Pinpoint the cell where the given text exists, returning its [X, Y] midpoint coordinate. 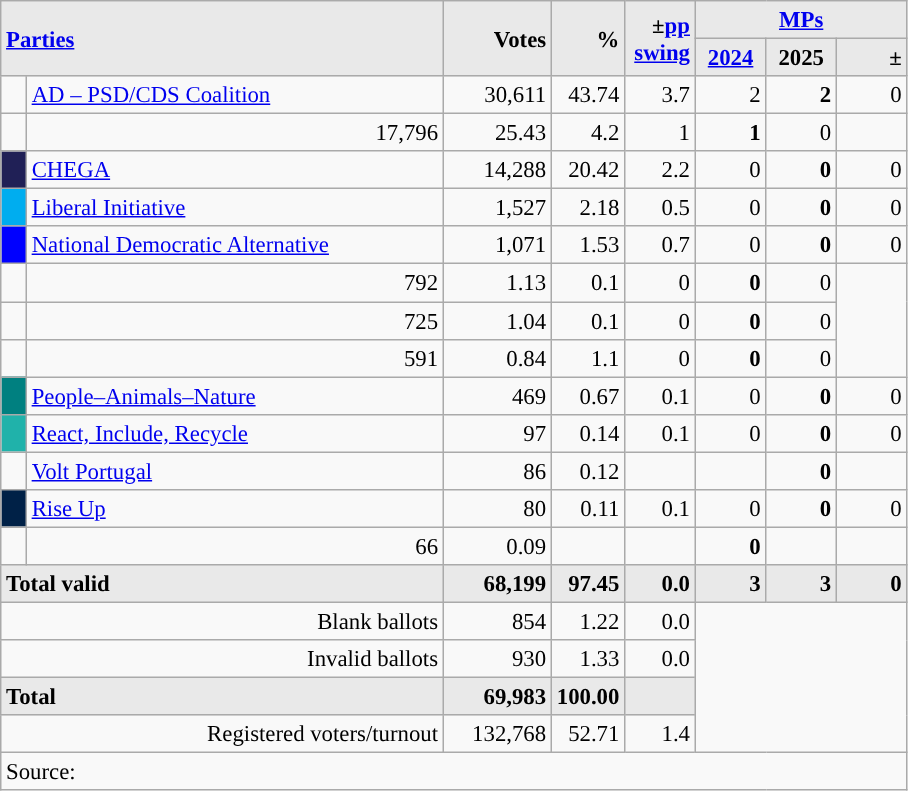
Blank ballots [222, 621]
% [588, 38]
1.22 [588, 621]
Source: [454, 772]
0.67 [588, 396]
MPs [801, 20]
0.11 [588, 509]
2024 [730, 58]
1.33 [588, 659]
930 [497, 659]
0.7 [660, 245]
1.1 [588, 358]
1.4 [660, 734]
0.5 [660, 208]
Rise Up [234, 509]
1.13 [497, 283]
43.74 [588, 95]
Registered voters/turnout [222, 734]
1.53 [588, 245]
AD – PSD/CDS Coalition [234, 95]
± [872, 58]
2025 [802, 58]
Volt Portugal [234, 471]
2.18 [588, 208]
80 [497, 509]
Parties [222, 38]
69,983 [497, 697]
86 [497, 471]
People–Animals–Nature [234, 396]
CHEGA [234, 170]
National Democratic Alternative [234, 245]
469 [497, 396]
3.7 [660, 95]
97 [497, 433]
4.2 [588, 133]
68,199 [497, 584]
792 [234, 283]
30,611 [497, 95]
20.42 [588, 170]
1.04 [497, 321]
Liberal Initiative [234, 208]
0.84 [497, 358]
Total valid [222, 584]
591 [234, 358]
React, Include, Recycle [234, 433]
Invalid ballots [222, 659]
0.14 [588, 433]
0.09 [497, 546]
14,288 [497, 170]
100.00 [588, 697]
Votes [497, 38]
66 [234, 546]
52.71 [588, 734]
97.45 [588, 584]
Total [222, 697]
25.43 [497, 133]
1,527 [497, 208]
0.12 [588, 471]
854 [497, 621]
2.2 [660, 170]
±pp swing [660, 38]
17,796 [234, 133]
725 [234, 321]
132,768 [497, 734]
1,071 [497, 245]
